Find where the given text appears and provide that cell's center as (X, Y) coordinate. 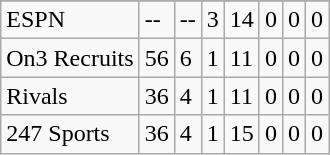
56 (156, 58)
6 (188, 58)
247 Sports (70, 134)
15 (242, 134)
ESPN (70, 20)
On3 Recruits (70, 58)
3 (212, 20)
Rivals (70, 96)
14 (242, 20)
